Provide the (x, y) coordinate of the cell's center where the given text is located.  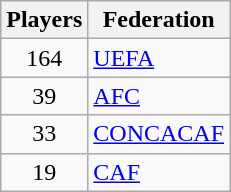
UEFA (159, 58)
AFC (159, 96)
Players (44, 20)
Federation (159, 20)
39 (44, 96)
CAF (159, 172)
164 (44, 58)
19 (44, 172)
33 (44, 134)
CONCACAF (159, 134)
